Detect which cell encompasses the target text, then output its (X, Y) center coordinate. 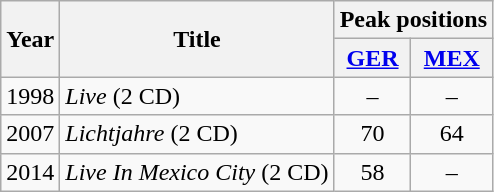
58 (372, 172)
MEX (452, 58)
Live (2 CD) (197, 96)
Lichtjahre (2 CD) (197, 134)
2014 (30, 172)
Live In Mexico City (2 CD) (197, 172)
2007 (30, 134)
1998 (30, 96)
Year (30, 39)
GER (372, 58)
Peak positions (413, 20)
70 (372, 134)
Title (197, 39)
64 (452, 134)
